Provide the [X, Y] coordinate of the cell's center where the given text is located.  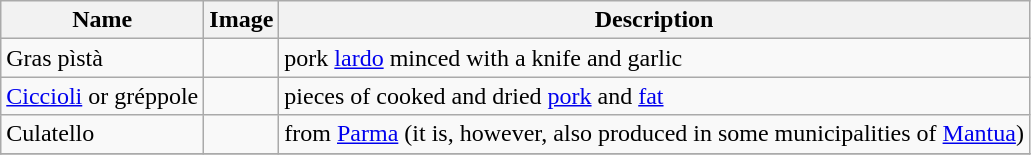
Name [102, 20]
Gras pìstà [102, 58]
pork lardo minced with a knife and garlic [654, 58]
pieces of cooked and dried pork and fat [654, 96]
from Parma (it is, however, also produced in some municipalities of Mantua) [654, 134]
Image [242, 20]
Culatello [102, 134]
Description [654, 20]
Ciccioli or gréppole [102, 96]
